Return the [X, Y] coordinate for the center point of the cell that contains the specified text.  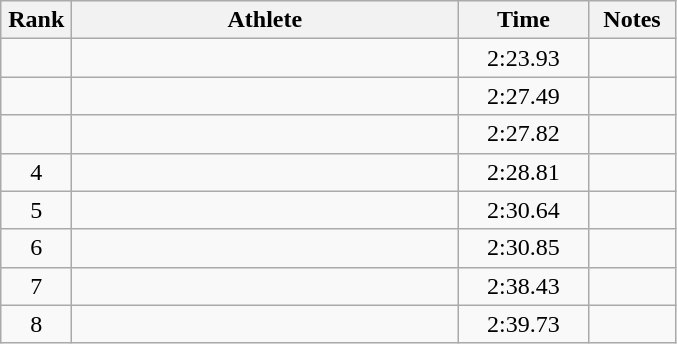
Notes [632, 20]
Time [524, 20]
2:28.81 [524, 172]
Athlete [265, 20]
2:27.49 [524, 96]
7 [36, 286]
6 [36, 248]
5 [36, 210]
4 [36, 172]
8 [36, 324]
2:30.85 [524, 248]
Rank [36, 20]
2:23.93 [524, 58]
2:27.82 [524, 134]
2:38.43 [524, 286]
2:30.64 [524, 210]
2:39.73 [524, 324]
